Locate the cell with the specified text and output its (x, y) center coordinate. 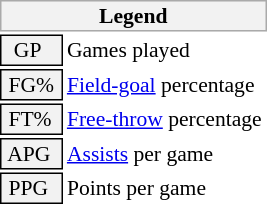
APG (31, 154)
Field-goal percentage (166, 85)
PPG (31, 188)
Free-throw percentage (166, 120)
FT% (31, 120)
Games played (166, 50)
Assists per game (166, 154)
GP (31, 50)
FG% (31, 85)
Legend (134, 16)
Points per game (166, 188)
